Determine the [x, y] coordinate at the center of the cell enclosing the given text.  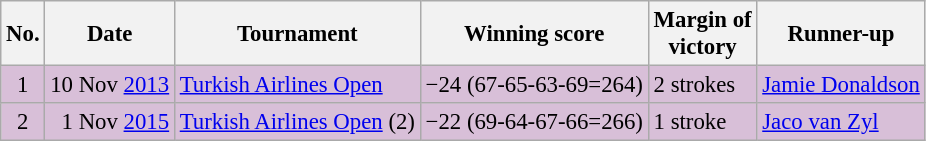
Jaco van Zyl [841, 122]
Date [110, 34]
1 stroke [702, 122]
Winning score [534, 34]
1 Nov 2015 [110, 122]
2 [23, 122]
Runner-up [841, 34]
−24 (67-65-63-69=264) [534, 85]
1 [23, 85]
10 Nov 2013 [110, 85]
Tournament [297, 34]
No. [23, 34]
−22 (69-64-67-66=266) [534, 122]
Turkish Airlines Open [297, 85]
Turkish Airlines Open (2) [297, 122]
Jamie Donaldson [841, 85]
2 strokes [702, 85]
Margin ofvictory [702, 34]
